Determine the (x, y) coordinate at the center of the cell enclosing the given text.  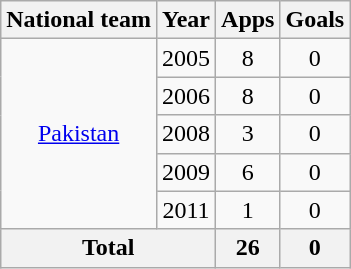
1 (248, 210)
2005 (186, 58)
Year (186, 20)
Total (108, 248)
2008 (186, 134)
3 (248, 134)
Pakistan (79, 134)
2006 (186, 96)
Apps (248, 20)
National team (79, 20)
6 (248, 172)
Goals (315, 20)
2011 (186, 210)
2009 (186, 172)
26 (248, 248)
